Capture the cell that displays the provided text and extract its [X, Y] central coordinate. 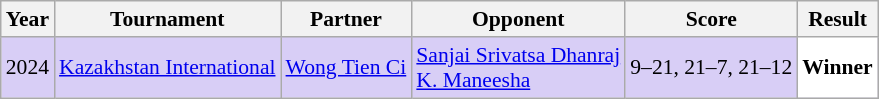
Wong Tien Ci [346, 68]
Winner [838, 68]
2024 [28, 68]
Year [28, 19]
Opponent [518, 19]
Sanjai Srivatsa Dhanraj K. Maneesha [518, 68]
Partner [346, 19]
Result [838, 19]
Tournament [167, 19]
9–21, 21–7, 21–12 [711, 68]
Kazakhstan International [167, 68]
Score [711, 19]
